Extract the (X, Y) coordinate from the center of the cell holding the provided text.  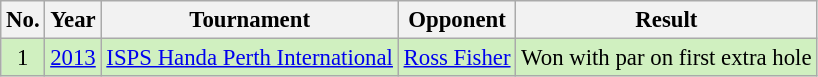
2013 (73, 58)
Ross Fisher (457, 58)
Year (73, 20)
Result (666, 20)
No. (23, 20)
1 (23, 58)
ISPS Handa Perth International (250, 58)
Won with par on first extra hole (666, 58)
Tournament (250, 20)
Opponent (457, 20)
